Return [X, Y] of the center of cell containing provided text 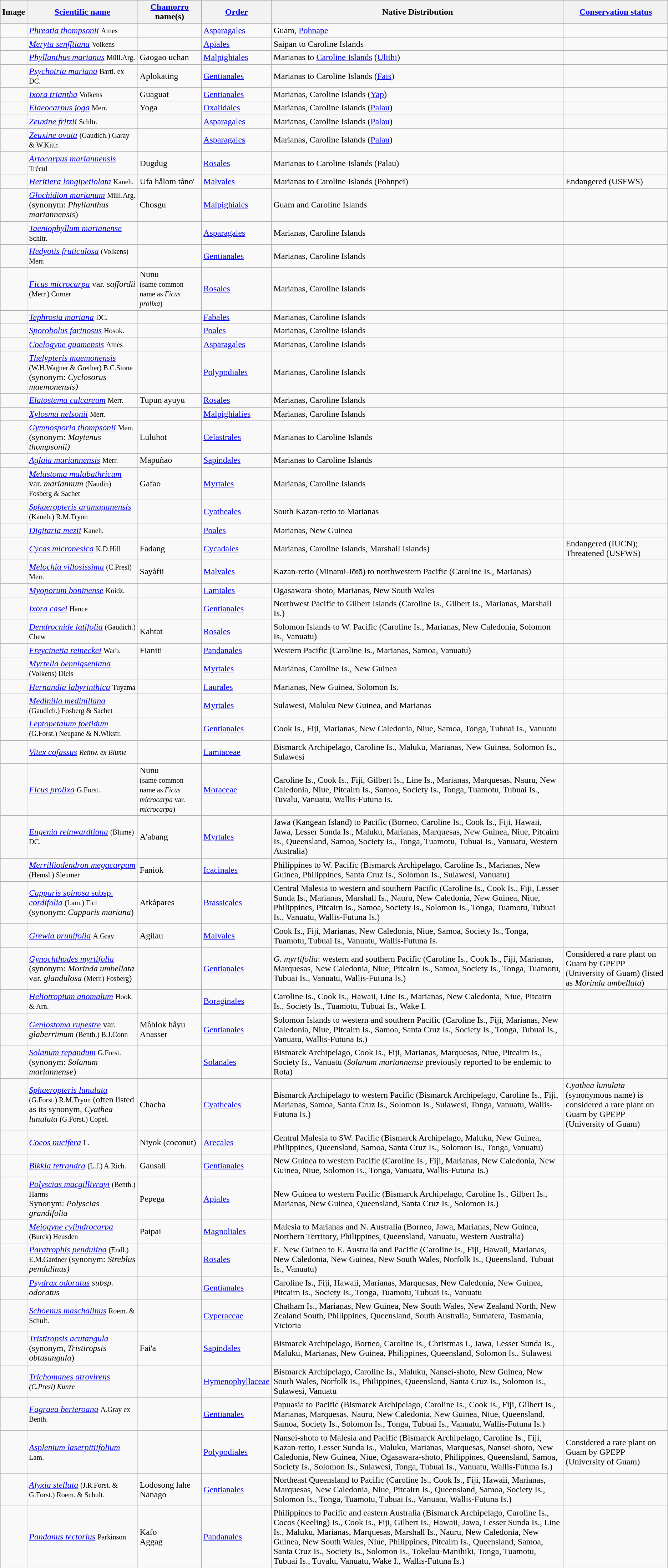
Trichomanes atrovirens (C.Presl) Kunze [82, 1381]
Dugdug [170, 163]
Marianas to Caroline Islands (Palau) [417, 163]
Elaeocarpus joga Merr. [82, 108]
Marianas, New Guinea [417, 530]
Oxalidales [237, 108]
Sayåfii [170, 571]
Sulawesi, Maluku New Guinea, and Marianas [417, 706]
Cyperaceae [237, 1316]
Myoporum boninense Koidz. [82, 590]
Marianas, New Guinea, Solomon Is. [417, 687]
Mapuñao [170, 460]
Grewia prunifolia A.Gray [82, 936]
Polyscias macgillivrayi (Benth.) HarmsSynonym: Polyscias grandifolia [82, 1198]
Ficus prolixa G.Forst. [82, 790]
Western Pacific (Caroline Is., Marianas, Samoa, Vanuatu) [417, 650]
Order [237, 12]
Fai'a [170, 1348]
Freycinetia reineckei Warb. [82, 650]
Considered a rare plant on Guam by GPEPP (University of Guam) (listed as Morinda umbellata) [616, 968]
KafoAggag [170, 1537]
Gymnosporia thompsonii Merr. (synonym: Maytenus thompsonii) [82, 437]
Dendrocnide latifolia (Gaudich.) Chew [82, 632]
Nunu(same common name as Ficus microcarpa var. microcarpa) [170, 790]
Merrilliodendron megacarpum (Hemsl.) Sleumer [82, 870]
Thelypteris maemonensis (W.H.Wagner & Grether) B.C.Stone (synonym: Cyclosorus maemonensis) [82, 372]
Tristiropsis acutangula(synonym, Tristiropsis obtusangula) [82, 1348]
Fadang [170, 548]
Endangered (USFWS) [616, 181]
Ixora casei Hance [82, 608]
Heliotropium anomalum Hook. & Arn. [82, 1001]
Melochia villosissima (C.Presl) Merr. [82, 571]
Saipan to Caroline Islands [417, 44]
Medinilla medinillana (Gaudich.) Fosberg & Sachet [82, 706]
Asplenium laserpitiifolium Lam. [82, 1452]
Cook Is., Fiji, Marianas, New Caledonia, Niue, Samoa, Tonga, Tubuai Is., Vanuatu [417, 728]
Chacha [170, 1105]
New Guinea to western Pacific (Bismarck Archipelago, Caroline Is., Gilbert Is., Marianas, New Guinea, Queensland, Santa Cruz Is., Solomon Is.) [417, 1198]
Zeuxine fritzii Schltr. [82, 121]
Kahtat [170, 632]
Marianas, Caroline Is., New Guinea [417, 668]
Solomon Islands to W. Pacific (Caroline Is., Marianas, New Caledonia, Solomon Is., Vanuatu) [417, 632]
Philippines to W. Pacific (Bismarck Archipelago, Caroline Is., Marianas, New Guinea, Philippines, Santa Cruz Is., Solomon Is., Sulawesi, Vanuatu) [417, 870]
Celastrales [237, 437]
Luluhot [170, 437]
Psychotria mariana Bartl. ex DC. [82, 76]
Hymenophyllaceae [237, 1381]
Marianas, Caroline Islands (Yap) [417, 94]
Cyathea lunulata (synonymous name) is considered a rare plant on Guam by GPEPP (University of Guam) [616, 1105]
Fianiti [170, 650]
Native Distribution [417, 12]
Aplokating [170, 76]
Sphaeropteris aramaganensis (Kaneh.) R.M.Tryon [82, 511]
Gaogao uchan [170, 57]
Schoenus maschalinus Roem. & Schult. [82, 1316]
Meryta senfftiana Volkens [82, 44]
Marianas, Caroline Islands, Marshall Islands) [417, 548]
Paipai [170, 1231]
Digitaria mezii Kaneh. [82, 530]
Sporobolus farinosus Hosok. [82, 331]
Bikkia tetrandra (L.f.) A.Rich. [82, 1166]
Chamorro name(s) [170, 12]
Atkåpares [170, 903]
Måhlok håyuAnasser [170, 1029]
Melastoma malabathricum var. mariannum (Naudin) Fosberg & Sachet [82, 484]
Xylosma nelsonii Merr. [82, 414]
Solanum repandum G.Forst. (synonym: Solanum mariannense) [82, 1062]
Bismarck Archipelago, Caroline Is., Maluku, Marianas, New Guinea, Solomon Is., Sulawesi [417, 752]
Guaguat [170, 94]
Considered a rare plant on Guam by GPEPP (University of Guam) [616, 1452]
Marianas to Caroline Islands (Fais) [417, 76]
Chosgu [170, 205]
Paratrophis pendulina (Endl.) E.M.Gardner (synonym: Streblus pendulinus) [82, 1259]
Image [14, 12]
Coelogyne guamensis Ames [82, 344]
Meiogyne cylindrocarpa (Burck) Heusden [82, 1231]
Artocarpus mariannensis Trécul [82, 163]
Agilau [170, 936]
Solanales [237, 1062]
Icacinales [237, 870]
Kazan-retto (Minami-Iōtō) to northwestern Pacific (Caroline Is., Marianas) [417, 571]
Lodosong laheNanago [170, 1489]
Caroline Is., Cook Is., Hawaii, Line Is., Marianas, New Caledonia, Niue, Pitcairn Is., Society Is., Tuamotu, Tubuai Is., Wake I. [417, 1001]
Yoga [170, 108]
Pandanus tectorius Parkinson [82, 1537]
Nunu(same common name as Ficus prolixa) [170, 289]
Brassicales [237, 903]
Scientific name [82, 12]
Lamiaceae [237, 752]
Tephrosia mariana DC. [82, 317]
Phreatia thompsonii Ames [82, 30]
Boraginales [237, 1001]
Eugenia reinwardtiana (Blume) DC. [82, 837]
Hernandia labyrinthica Tuyama [82, 687]
Myrtella bennigseniana (Volkens) Diels [82, 668]
Geniostoma rupestre var. glaberrimum (Benth.) B.J.Conn [82, 1029]
Ogasawara-shoto, Marianas, New South Wales [417, 590]
New Guinea to western Pacific (Caroline Is., Fiji, Marianas, New Caledonia, New Guinea, Niue, Solomon Is., Tonga, Vanuatu, Wallis-Futuna Is.) [417, 1166]
Ufa hålom tåno' [170, 181]
Pepega [170, 1198]
Magnoliales [237, 1231]
Cycadales [237, 548]
Psydrax odoratus subsp. odoratus [82, 1288]
Heritiera longipetiolata Kaneh. [82, 181]
Faniok [170, 870]
Gausali [170, 1166]
Arecales [237, 1143]
Gynochthodes myrtifolia (synonym: Morinda umbellata var. glandulosa (Merr.) Fosberg) [82, 968]
Laurales [237, 687]
Zeuxine ovata (Gaudich.) Garay & W.Kittr. [82, 140]
Marianas to Caroline Islands (Pohnpei) [417, 181]
Northwest Pacific to Gilbert Islands (Caroline Is., Gilbert Is., Marianas, Marshall Is.) [417, 608]
Ficus microcarpa var. saffordii (Merr.) Corner [82, 289]
Niyok (coconut) [170, 1143]
A'abang [170, 837]
Caroline Is., Fiji, Hawaii, Marianas, Marquesas, New Caledonia, New Guinea, Pitcairn Is., Society Is., Tonga, Tuamotu, Tubuai Is., Vanuatu [417, 1288]
Malesia to Marianas and N. Australia (Borneo, Jawa, Marianas, New Guinea, Northern Territory, Philippines, Queensland, Vanuatu, Western Australia) [417, 1231]
Phyllanthus marianus Müll.Arg. [82, 57]
Marianas to Caroline Islands (Ulithi) [417, 57]
Ixora triantha Volkens [82, 94]
Vitex cofassus Reinw. ex Blume [82, 752]
Endangered (IUCN); Threatened (USFWS) [616, 548]
Leptopetalum foetidum (G.Forst.) Neupane & N.Wikstr. [82, 728]
Lamiales [237, 590]
Gafao [170, 484]
Aglaia mariannensis Merr. [82, 460]
Moraceae [237, 790]
Guam and Caroline Islands [417, 205]
Cycas micronesica K.D.Hill [82, 548]
Tupun ayuyu [170, 400]
Hedyotis fruticulosa (Volkens) Merr. [82, 256]
Conservation status [616, 12]
Capparis spinosa subsp. cordifolia (Lam.) Fici(synonym: Capparis mariana) [82, 903]
South Kazan-retto to Marianas [417, 511]
Sphaeropteris lunulata (G.Forst.) R.M.Tryon (often listed as its synonym, Cyathea lunulata (G.Forst.) Copel. [82, 1105]
Elatostema calcareum Merr. [82, 400]
Fabales [237, 317]
Cocos nucifera L. [82, 1143]
Malpighialies [237, 414]
Glochidion marianum Müll.Arg. (synonym: Phyllanthus mariannensis) [82, 205]
Fagraea berteroana A.Gray ex Benth. [82, 1414]
Alyxia stellata (J.R.Forst. & G.Forst.) Roem. & Schult. [82, 1489]
Guam, Pohnape [417, 30]
Cook Is., Fiji, Marianas, New Caledonia, Niue, Samoa, Society Is., Tonga, Tuamotu, Tubuai Is., Vanuatu, Wallis-Futuna Is. [417, 936]
Taeniophyllum marianense Schltr. [82, 233]
